Return (x, y) of the center of cell containing provided text 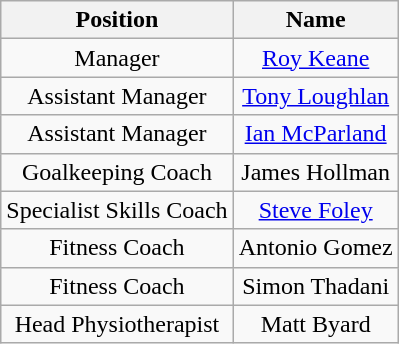
Ian McParland (316, 134)
Name (316, 20)
Manager (117, 58)
Antonio Gomez (316, 248)
Tony Loughlan (316, 96)
James Hollman (316, 172)
Specialist Skills Coach (117, 210)
Goalkeeping Coach (117, 172)
Simon Thadani (316, 286)
Position (117, 20)
Steve Foley (316, 210)
Head Physiotherapist (117, 324)
Roy Keane (316, 58)
Matt Byard (316, 324)
